Find where the given text appears and provide that cell's center as (X, Y) coordinate. 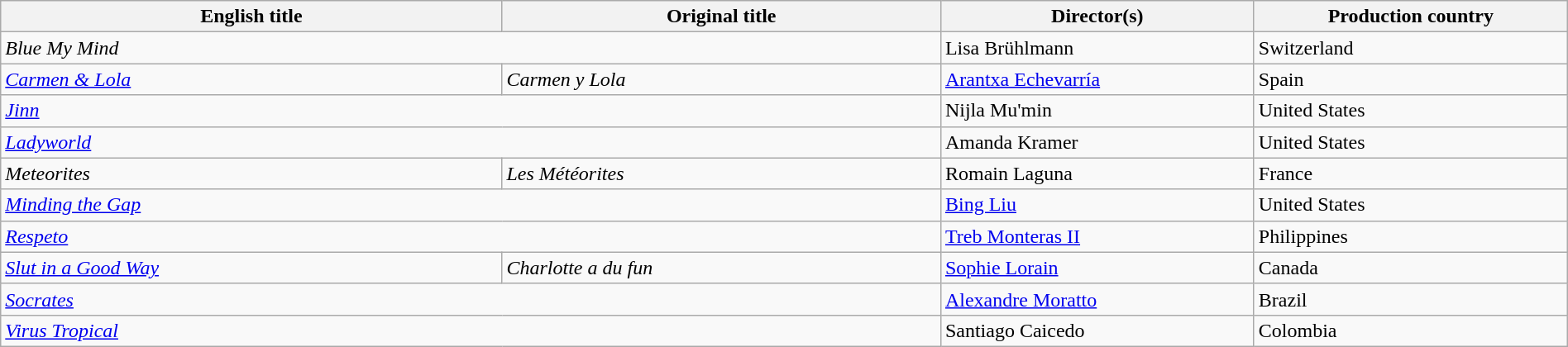
Sophie Lorain (1097, 268)
Colombia (1411, 330)
Arantxa Echevarría (1097, 79)
Original title (721, 17)
Meteorites (251, 173)
Santiago Caicedo (1097, 330)
Charlotte a du fun (721, 268)
Director(s) (1097, 17)
English title (251, 17)
Lisa Brühlmann (1097, 48)
Nijla Mu'min (1097, 111)
Production country (1411, 17)
Bing Liu (1097, 205)
Brazil (1411, 299)
Carmen & Lola (251, 79)
Alexandre Moratto (1097, 299)
Amanda Kramer (1097, 142)
Romain Laguna (1097, 173)
Les Météorites (721, 173)
Minding the Gap (471, 205)
Carmen y Lola (721, 79)
Socrates (471, 299)
Virus Tropical (471, 330)
Switzerland (1411, 48)
Slut in a Good Way (251, 268)
Blue My Mind (471, 48)
Philippines (1411, 236)
Spain (1411, 79)
Canada (1411, 268)
Treb Monteras II (1097, 236)
France (1411, 173)
Respeto (471, 236)
Ladyworld (471, 142)
Jinn (471, 111)
